For the text-containing cell, return its midpoint in [x, y] coordinate format. 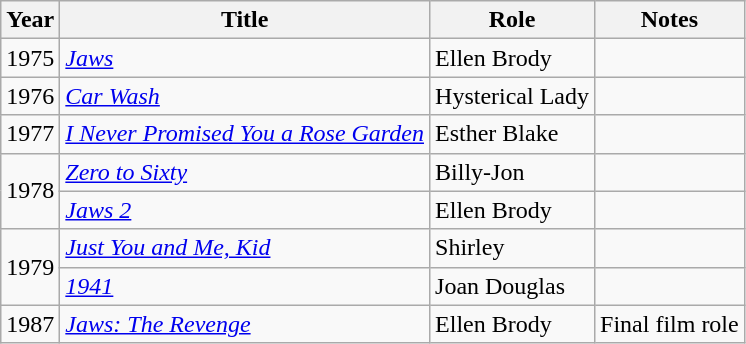
Title [245, 20]
1975 [30, 58]
Year [30, 20]
Final film role [670, 324]
Jaws: The Revenge [245, 324]
I Never Promised You a Rose Garden [245, 134]
Car Wash [245, 96]
Zero to Sixty [245, 172]
Hysterical Lady [512, 96]
Jaws [245, 58]
1976 [30, 96]
1979 [30, 267]
Just You and Me, Kid [245, 248]
Joan Douglas [512, 286]
Role [512, 20]
Shirley [512, 248]
Notes [670, 20]
Esther Blake [512, 134]
Jaws 2 [245, 210]
1977 [30, 134]
Billy-Jon [512, 172]
1941 [245, 286]
1978 [30, 191]
1987 [30, 324]
